Provide the (X, Y) coordinate of the cell's center where the given text is located.  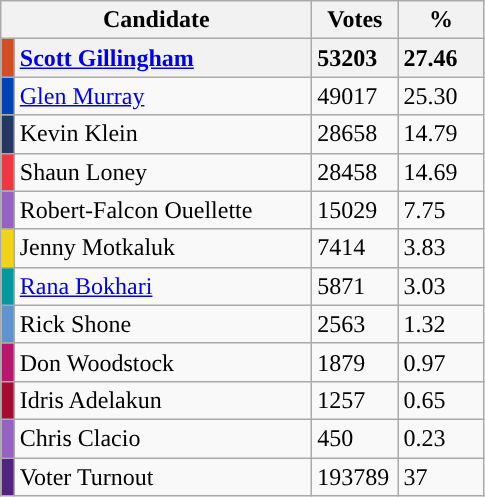
Jenny Motkaluk (163, 248)
Glen Murray (163, 96)
Don Woodstock (163, 362)
1257 (355, 400)
14.79 (441, 134)
49017 (355, 96)
7.75 (441, 210)
0.97 (441, 362)
193789 (355, 477)
14.69 (441, 172)
Scott Gillingham (163, 58)
3.03 (441, 286)
1879 (355, 362)
7414 (355, 248)
5871 (355, 286)
0.65 (441, 400)
3.83 (441, 248)
28458 (355, 172)
Rana Bokhari (163, 286)
450 (355, 438)
Shaun Loney (163, 172)
Idris Adelakun (163, 400)
Voter Turnout (163, 477)
2563 (355, 324)
27.46 (441, 58)
28658 (355, 134)
25.30 (441, 96)
Rick Shone (163, 324)
Votes (355, 20)
15029 (355, 210)
Robert-Falcon Ouellette (163, 210)
Chris Clacio (163, 438)
Candidate (156, 20)
0.23 (441, 438)
% (441, 20)
37 (441, 477)
53203 (355, 58)
1.32 (441, 324)
Kevin Klein (163, 134)
